Capture the cell that displays the provided text and extract its [x, y] central coordinate. 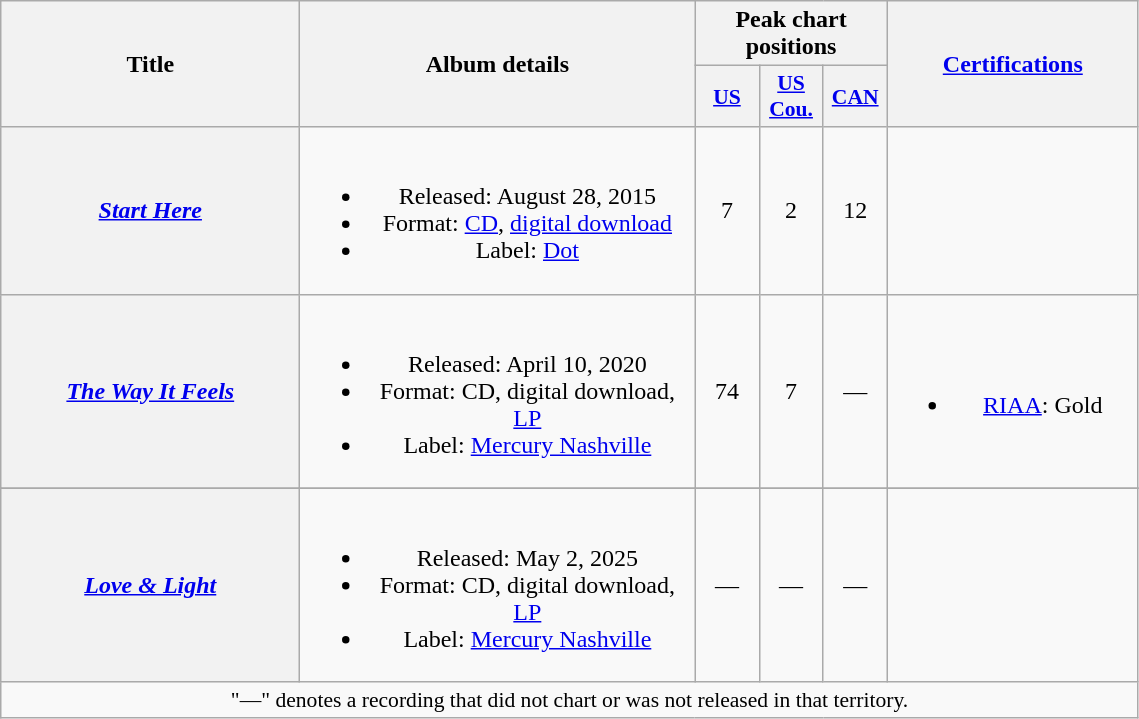
CAN [855, 96]
US [727, 96]
Start Here [150, 210]
74 [727, 391]
"—" denotes a recording that did not chart or was not released in that territory. [570, 700]
USCou. [791, 96]
Certifications [1012, 64]
Love & Light [150, 585]
12 [855, 210]
Released: May 2, 2025Format: CD, digital download, LPLabel: Mercury Nashville [498, 585]
Released: August 28, 2015Format: CD, digital downloadLabel: Dot [498, 210]
Peak chart positions [791, 34]
Released: April 10, 2020Format: CD, digital download, LPLabel: Mercury Nashville [498, 391]
Album details [498, 64]
The Way It Feels [150, 391]
Title [150, 64]
RIAA: Gold [1012, 391]
2 [791, 210]
